Search for the cell housing the specified text and yield its [X, Y] center coordinate. 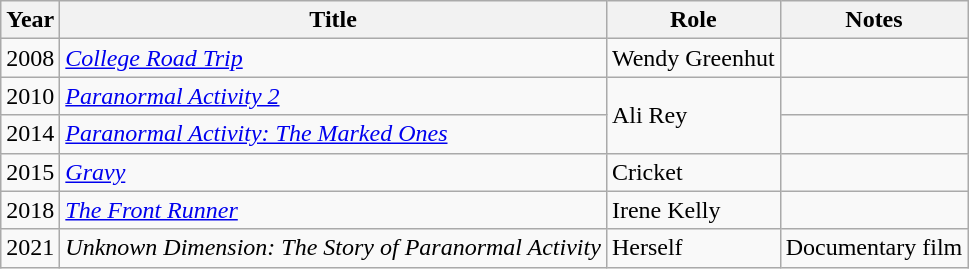
The Front Runner [334, 210]
Unknown Dimension: The Story of Paranormal Activity [334, 248]
2021 [30, 248]
Paranormal Activity 2 [334, 96]
2014 [30, 134]
2018 [30, 210]
Gravy [334, 172]
Notes [874, 20]
College Road Trip [334, 58]
Ali Rey [693, 115]
Irene Kelly [693, 210]
Herself [693, 248]
2015 [30, 172]
Paranormal Activity: The Marked Ones [334, 134]
Wendy Greenhut [693, 58]
Title [334, 20]
2010 [30, 96]
Documentary film [874, 248]
2008 [30, 58]
Role [693, 20]
Cricket [693, 172]
Year [30, 20]
